Search for the cell housing the specified text and yield its (x, y) center coordinate. 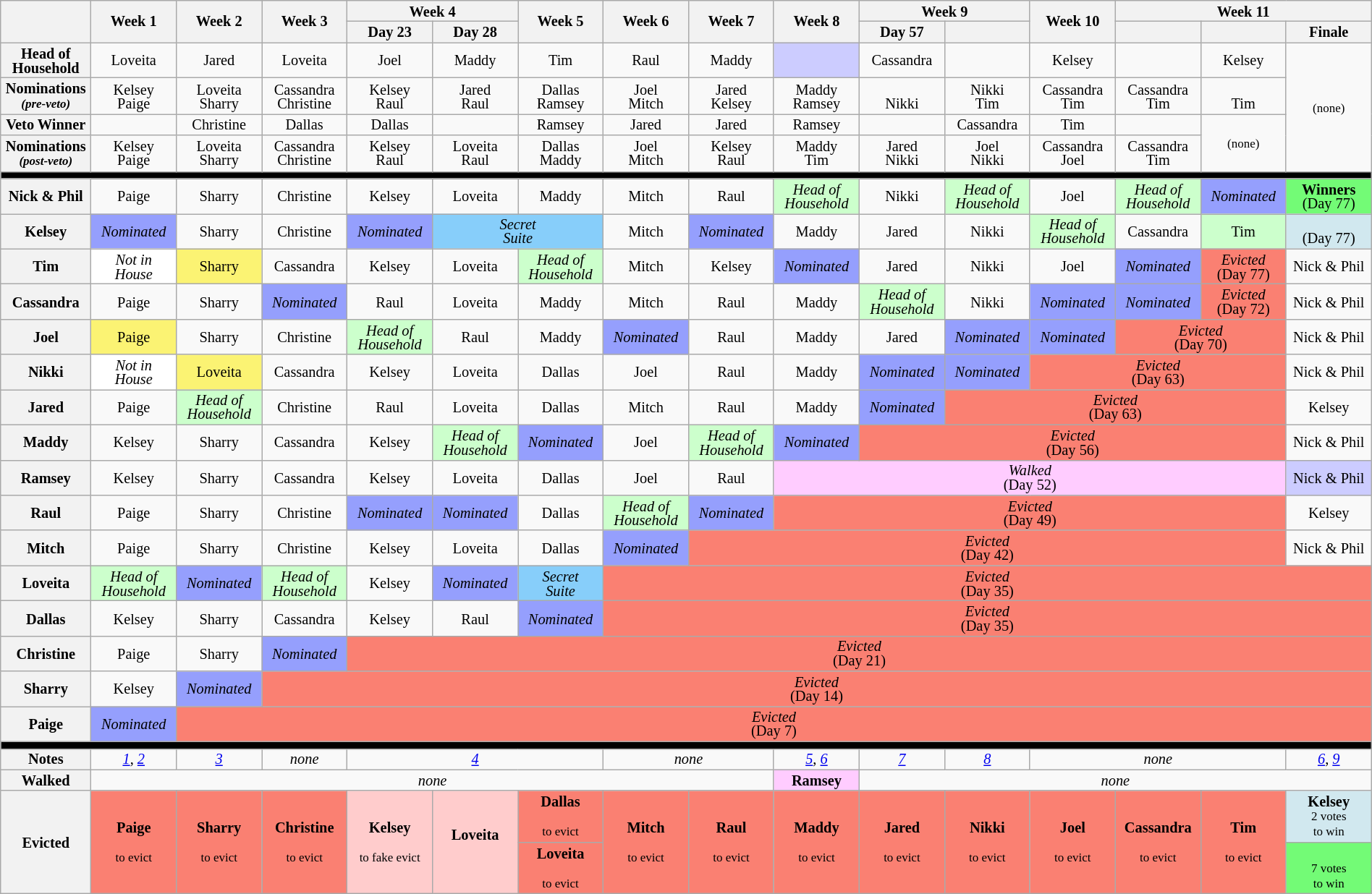
Kelsey2 votesto win (1329, 816)
Finale (1329, 32)
8 (987, 759)
Evicted(Day 21) (860, 654)
JaredRaul (475, 95)
LoveitaRaul (475, 153)
Evicted(Day 77) (1243, 266)
Week 7 (731, 21)
1, 2 (134, 759)
Evicted(Day 56) (1072, 443)
3 (219, 759)
Day 28 (475, 32)
Kelseyto fake evict (390, 842)
7 votesto win (1329, 868)
Week 3 (305, 21)
Week 11 (1243, 10)
Maddyto evict (816, 842)
4 (475, 759)
5, 6 (816, 759)
Day 57 (902, 32)
Walked (46, 780)
Walked(Day 52) (1030, 477)
JaredNikki (902, 153)
Nominations(post-veto) (46, 153)
Sharryto evict (219, 842)
Evicted(Day 42) (987, 548)
Day 23 (390, 32)
MaddyTim (816, 153)
JoelNikki (987, 153)
Week 4 (433, 10)
CassandraJoel (1072, 153)
Notes (46, 759)
Week 1 (134, 21)
Cassandra Tim (1158, 95)
DallasRamsey (561, 95)
Nikkito evict (987, 842)
(Day 77) (1329, 231)
Week 5 (561, 21)
Evicted(Day 70) (1200, 337)
6, 9 (1329, 759)
Week 2 (219, 21)
DallasMaddy (561, 153)
Evicted(Day 14) (817, 689)
MaddyRamsey (816, 95)
Timto evict (1243, 842)
Evicted(Day 49) (1030, 512)
Week 10 (1072, 21)
Christineto evict (305, 842)
Paigeto evict (134, 842)
Loveitato evict (561, 868)
NikkiTim (987, 95)
JaredKelsey (731, 95)
Winners(Day 77) (1329, 195)
Week 9 (944, 10)
Evicted (46, 842)
Raulto evict (731, 842)
Evicted(Day 7) (774, 723)
Week 6 (646, 21)
Joelto evict (1072, 842)
Jaredto evict (902, 842)
Veto Winner (46, 124)
Nominations(pre-veto) (46, 95)
Dallasto evict (561, 816)
Cassandrato evict (1158, 842)
7 (902, 759)
Evicted(Day 72) (1243, 301)
Mitchto evict (646, 842)
Week 8 (816, 21)
